Extract the (X, Y) coordinate from the center of the cell holding the provided text.  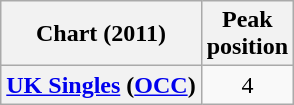
Chart (2011) (101, 34)
4 (247, 85)
Peakposition (247, 34)
UK Singles (OCC) (101, 85)
